Return (X, Y) of the center of cell containing provided text 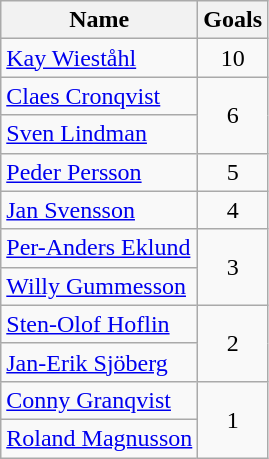
Sten-Olof Hoflin (100, 324)
10 (233, 58)
1 (233, 419)
Goals (233, 20)
Conny Granqvist (100, 400)
Sven Lindman (100, 134)
2 (233, 343)
6 (233, 115)
Name (100, 20)
4 (233, 210)
Kay Wieståhl (100, 58)
Claes Cronqvist (100, 96)
3 (233, 267)
5 (233, 172)
Roland Magnusson (100, 438)
Per-Anders Eklund (100, 248)
Willy Gummesson (100, 286)
Jan-Erik Sjöberg (100, 362)
Jan Svensson (100, 210)
Peder Persson (100, 172)
